Locate the cell with the specified text and output its [X, Y] center coordinate. 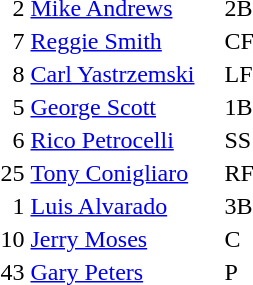
Luis Alvarado [124, 206]
George Scott [124, 107]
Jerry Moses [124, 239]
Reggie Smith [124, 41]
Carl Yastrzemski [124, 74]
Tony Conigliaro [124, 173]
Rico Petrocelli [124, 140]
